Capture the cell that displays the provided text and extract its (X, Y) central coordinate. 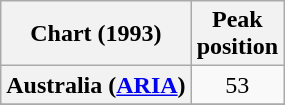
53 (237, 85)
Peakposition (237, 34)
Australia (ARIA) (96, 85)
Chart (1993) (96, 34)
